Find where the given text appears and provide that cell's center as [X, Y] coordinate. 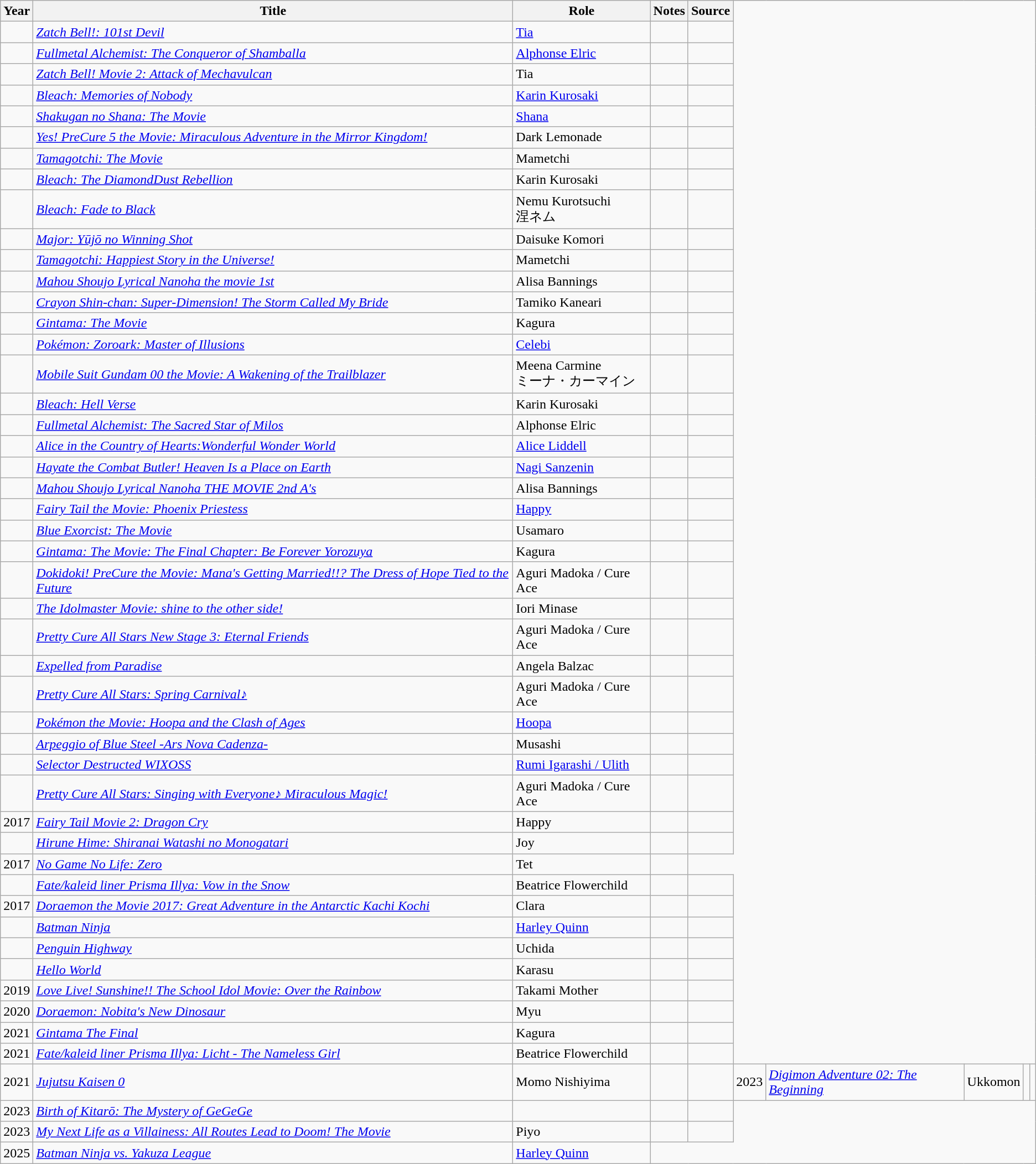
Bleach: Fade to Black [273, 209]
Meena Carmineミーナ・カーマイン [582, 374]
Penguin Highway [273, 948]
Zatch Bell!: 101st Devil [273, 32]
Bleach: Memories of Nobody [273, 95]
Rumi Igarashi / Ulith [582, 765]
Alice Liddell [582, 446]
Shana [582, 116]
Pretty Cure All Stars: Singing with Everyone♪ Miraculous Magic! [273, 794]
Notes [669, 11]
Mahou Shoujo Lyrical Nanoha THE MOVIE 2nd A's [273, 488]
Nagi Sanzenin [582, 467]
Musashi [582, 744]
Jujutsu Kaisen 0 [273, 1083]
Fate/kaleid liner Prisma Illya: Licht - The Nameless Girl [273, 1054]
Bleach: The DiamondDust Rebellion [273, 179]
Crayon Shin-chan: Super-Dimension! The Storm Called My Bride [273, 302]
Alice in the Country of Hearts:Wonderful Wonder World [273, 446]
Fullmetal Alchemist: The Conqueror of Shamballa [273, 53]
Arpeggio of Blue Steel -Ars Nova Cadenza- [273, 744]
Mobile Suit Gundam 00 the Movie: A Wakening of the Trailblazer [273, 374]
Fairy Tail Movie 2: Dragon Cry [273, 822]
Source [711, 11]
Clara [582, 906]
Angela Balzac [582, 666]
Pretty Cure All Stars New Stage 3: Eternal Friends [273, 637]
Hayate the Combat Butler! Heaven Is a Place on Earth [273, 467]
My Next Life as a Villainess: All Routes Lead to Doom! The Movie [273, 1132]
Digimon Adventure 02: The Beginning [865, 1083]
Tamiko Kaneari [582, 302]
Gintama: The Movie [273, 323]
Dokidoki! PreCure the Movie: Mana's Getting Married!!? The Dress of Hope Tied to the Future [273, 580]
Zatch Bell! Movie 2: Attack of Mechavulcan [273, 74]
Title [273, 11]
Role [582, 11]
Yes! PreCure 5 the Movie: Miraculous Adventure in the Mirror Kingdom! [273, 137]
Gintama: The Movie: The Final Chapter: Be Forever Yorozuya [273, 551]
Fullmetal Alchemist: The Sacred Star of Milos [273, 425]
Hello World [273, 969]
Joy [582, 843]
Tamagotchi: Happiest Story in the Universe! [273, 260]
2020 [17, 1011]
Karasu [582, 969]
Year [17, 11]
2025 [17, 1153]
Celebi [582, 344]
Hoopa [582, 723]
Fate/kaleid liner Prisma Illya: Vow in the Snow [273, 885]
Uchida [582, 948]
No Game No Life: Zero [273, 864]
Major: Yūjō no Winning Shot [273, 239]
Batman Ninja vs. Yakuza League [273, 1153]
Daisuke Komori [582, 239]
Mahou Shoujo Lyrical Nanoha the movie 1st [273, 281]
Tamagotchi: The Movie [273, 158]
Takami Mother [582, 990]
Momo Nishiyima [582, 1083]
Shakugan no Shana: The Movie [273, 116]
Doraemon: Nobita's New Dinosaur [273, 1011]
Nemu Kurotsuchi涅ネム [582, 209]
Piyo [582, 1132]
Bleach: Hell Verse [273, 404]
Selector Destructed WIXOSS [273, 765]
Ukkomon [994, 1083]
The Idolmaster Movie: shine to the other side! [273, 608]
Expelled from Paradise [273, 666]
2019 [17, 990]
Iori Minase [582, 608]
Tet [582, 864]
Pokémon the Movie: Hoopa and the Clash of Ages [273, 723]
Blue Exorcist: The Movie [273, 530]
Pokémon: Zoroark: Master of Illusions [273, 344]
Pretty Cure All Stars: Spring Carnival♪ [273, 694]
Batman Ninja [273, 927]
Myu [582, 1011]
Gintama The Final [273, 1032]
Love Live! Sunshine!! The School Idol Movie: Over the Rainbow [273, 990]
Hirune Hime: Shiranai Watashi no Monogatari [273, 843]
Dark Lemonade [582, 137]
Fairy Tail the Movie: Phoenix Priestess [273, 509]
Usamaro [582, 530]
Doraemon the Movie 2017: Great Adventure in the Antarctic Kachi Kochi [273, 906]
Birth of Kitarō: The Mystery of GeGeGe [273, 1111]
